Capture the cell that displays the provided text and extract its (X, Y) central coordinate. 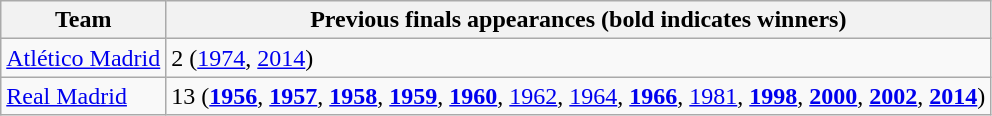
Previous finals appearances (bold indicates winners) (578, 20)
Atlético Madrid (84, 58)
Real Madrid (84, 96)
13 (1956, 1957, 1958, 1959, 1960, 1962, 1964, 1966, 1981, 1998, 2000, 2002, 2014) (578, 96)
2 (1974, 2014) (578, 58)
Team (84, 20)
